Find where the given text appears and provide that cell's center as [X, Y] coordinate. 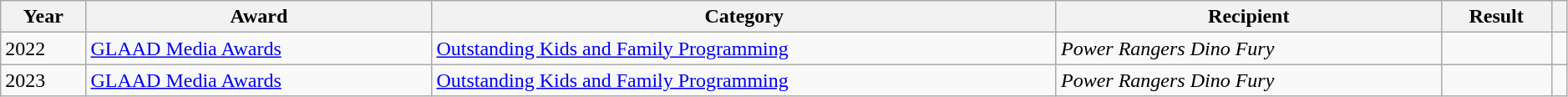
Year [43, 17]
Category [744, 17]
Award [259, 17]
2023 [43, 80]
2022 [43, 48]
Result [1496, 17]
Recipient [1248, 17]
